Locate the cell with the specified text and output its (x, y) center coordinate. 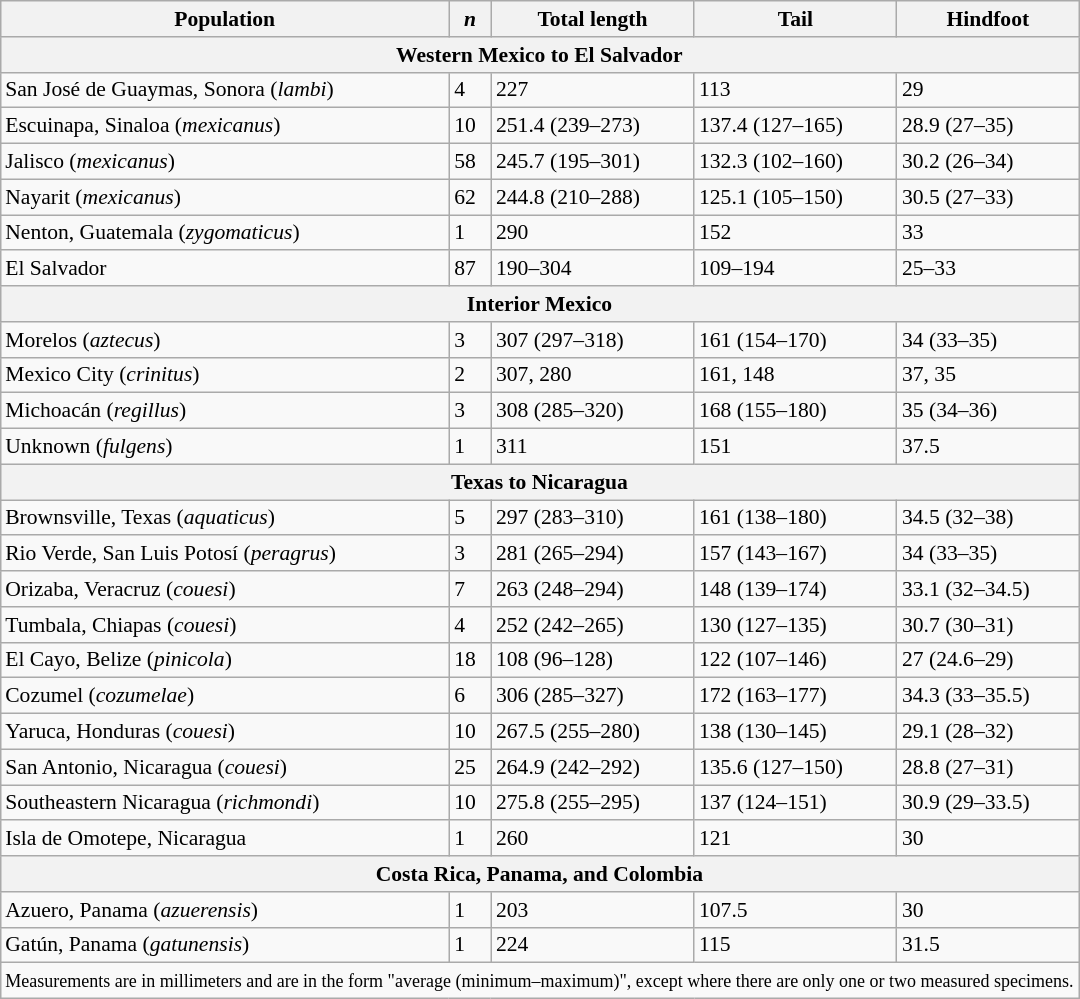
Mexico City (crinitus) (224, 375)
224 (592, 945)
152 (796, 232)
37, 35 (988, 375)
37.5 (988, 446)
275.8 (255–295) (592, 802)
5 (470, 518)
Escuinapa, Sinaloa (mexicanus) (224, 126)
151 (796, 446)
El Cayo, Belize (pinicola) (224, 660)
161 (154–170) (796, 339)
30.7 (30–31) (988, 624)
290 (592, 232)
29.1 (28–32) (988, 731)
27 (24.6–29) (988, 660)
190–304 (592, 268)
308 (285–320) (592, 411)
137.4 (127–165) (796, 126)
30.2 (26–34) (988, 161)
260 (592, 838)
Michoacán (regillus) (224, 411)
125.1 (105–150) (796, 197)
306 (285–327) (592, 696)
87 (470, 268)
34.3 (33–35.5) (988, 696)
307 (297–318) (592, 339)
25 (470, 767)
311 (592, 446)
281 (265–294) (592, 553)
113 (796, 90)
Measurements are in millimeters and are in the form "average (minimum–maximum)", except where there are only one or two measured specimens. (539, 981)
31.5 (988, 945)
Hindfoot (988, 19)
251.4 (239–273) (592, 126)
Tumbala, Chiapas (couesi) (224, 624)
33.1 (32–34.5) (988, 589)
227 (592, 90)
n (470, 19)
Costa Rica, Panama, and Colombia (539, 874)
135.6 (127–150) (796, 767)
148 (139–174) (796, 589)
Yaruca, Honduras (couesi) (224, 731)
264.9 (242–292) (592, 767)
25–33 (988, 268)
161 (138–180) (796, 518)
San José de Guaymas, Sonora (lambi) (224, 90)
Cozumel (cozumelae) (224, 696)
29 (988, 90)
Nenton, Guatemala (zygomaticus) (224, 232)
137 (124–151) (796, 802)
Morelos (aztecus) (224, 339)
Tail (796, 19)
34.5 (32–38) (988, 518)
Orizaba, Veracruz (couesi) (224, 589)
122 (107–146) (796, 660)
267.5 (255–280) (592, 731)
121 (796, 838)
Gatún, Panama (gatunensis) (224, 945)
168 (155–180) (796, 411)
San Antonio, Nicaragua (couesi) (224, 767)
Southeastern Nicaragua (richmondi) (224, 802)
Unknown (fulgens) (224, 446)
297 (283–310) (592, 518)
2 (470, 375)
28.9 (27–35) (988, 126)
28.8 (27–31) (988, 767)
161, 148 (796, 375)
115 (796, 945)
Rio Verde, San Luis Potosí (peragrus) (224, 553)
107.5 (796, 909)
203 (592, 909)
Nayarit (mexicanus) (224, 197)
245.7 (195–301) (592, 161)
109–194 (796, 268)
6 (470, 696)
35 (34–36) (988, 411)
252 (242–265) (592, 624)
30.5 (27–33) (988, 197)
Population (224, 19)
Azuero, Panama (azuerensis) (224, 909)
Interior Mexico (539, 304)
132.3 (102–160) (796, 161)
244.8 (210–288) (592, 197)
Jalisco (mexicanus) (224, 161)
Western Mexico to El Salvador (539, 54)
130 (127–135) (796, 624)
33 (988, 232)
18 (470, 660)
El Salvador (224, 268)
157 (143–167) (796, 553)
30.9 (29–33.5) (988, 802)
307, 280 (592, 375)
138 (130–145) (796, 731)
58 (470, 161)
Brownsville, Texas (aquaticus) (224, 518)
Isla de Omotepe, Nicaragua (224, 838)
172 (163–177) (796, 696)
7 (470, 589)
263 (248–294) (592, 589)
62 (470, 197)
108 (96–128) (592, 660)
Texas to Nicaragua (539, 482)
Total length (592, 19)
